Determine the [x, y] coordinate at the center of the cell enclosing the given text.  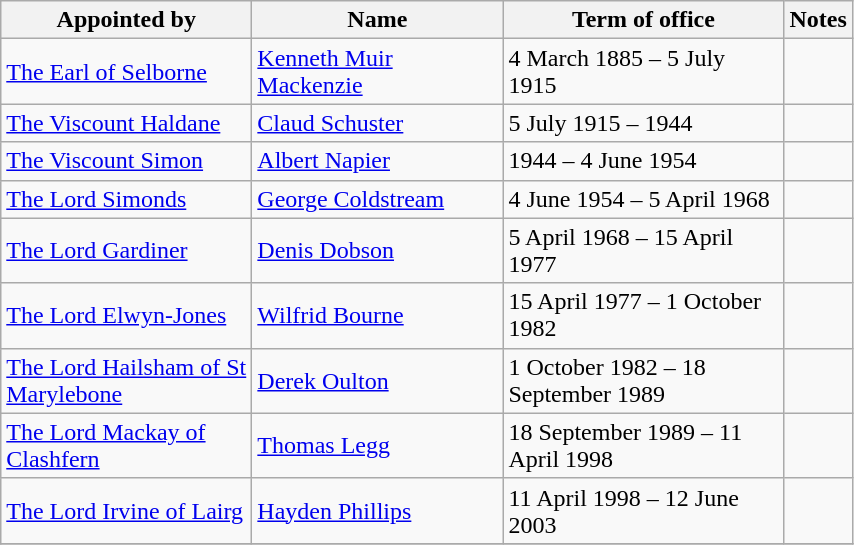
1944 – 4 June 1954 [644, 161]
Notes [818, 20]
The Viscount Simon [126, 161]
The Earl of Selborne [126, 72]
Wilfrid Bourne [378, 316]
Albert Napier [378, 161]
The Lord Simonds [126, 199]
Term of office [644, 20]
15 April 1977 – 1 October 1982 [644, 316]
4 June 1954 – 5 April 1968 [644, 199]
Appointed by [126, 20]
Kenneth Muir Mackenzie [378, 72]
Denis Dobson [378, 250]
5 July 1915 – 1944 [644, 123]
Name [378, 20]
The Lord Gardiner [126, 250]
5 April 1968 – 15 April 1977 [644, 250]
Thomas Legg [378, 446]
1 October 1982 – 18 September 1989 [644, 380]
The Lord Hailsham of St Marylebone [126, 380]
11 April 1998 – 12 June 2003 [644, 510]
Derek Oulton [378, 380]
The Viscount Haldane [126, 123]
Hayden Phillips [378, 510]
Claud Schuster [378, 123]
18 September 1989 – 11 April 1998 [644, 446]
4 March 1885 – 5 July 1915 [644, 72]
The Lord Mackay of Clashfern [126, 446]
The Lord Irvine of Lairg [126, 510]
The Lord Elwyn-Jones [126, 316]
George Coldstream [378, 199]
